Provide the [x, y] coordinate of the cell's center where the given text is located.  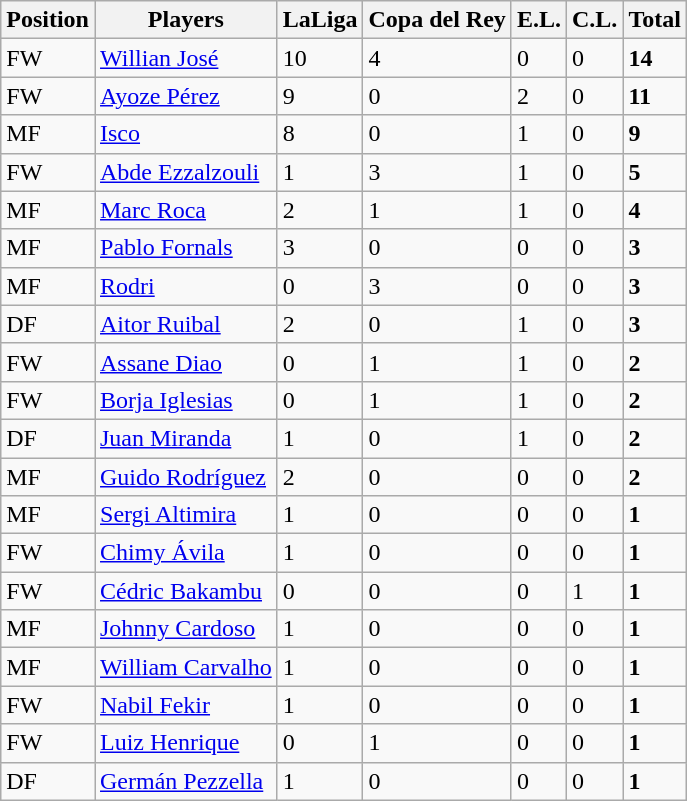
5 [655, 172]
8 [320, 134]
Aitor Ruibal [186, 324]
Marc Roca [186, 210]
10 [320, 58]
Players [186, 20]
Johnny Cardoso [186, 629]
Rodri [186, 286]
Copa del Rey [437, 20]
Pablo Fornals [186, 248]
C.L. [594, 20]
William Carvalho [186, 667]
Isco [186, 134]
Juan Miranda [186, 438]
E.L. [538, 20]
Position [48, 20]
Chimy Ávila [186, 553]
Assane Diao [186, 362]
Germán Pezzella [186, 781]
Abde Ezzalzouli [186, 172]
LaLiga [320, 20]
Borja Iglesias [186, 400]
Total [655, 20]
Luiz Henrique [186, 743]
Sergi Altimira [186, 515]
Nabil Fekir [186, 705]
Willian José [186, 58]
Ayoze Pérez [186, 96]
14 [655, 58]
Guido Rodríguez [186, 477]
Cédric Bakambu [186, 591]
11 [655, 96]
